Find where the given text appears and provide that cell's center as [x, y] coordinate. 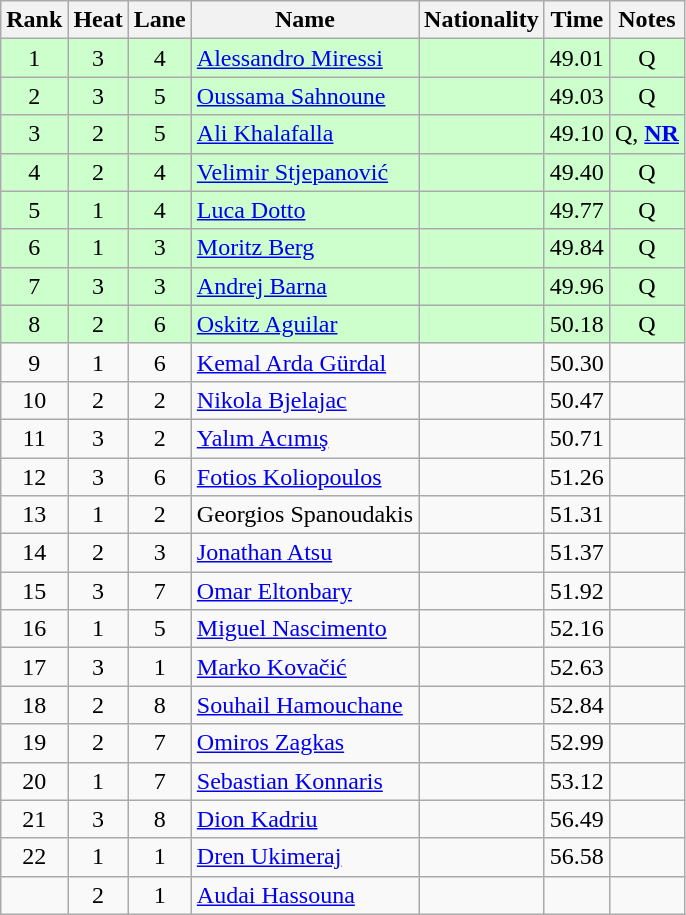
20 [34, 781]
Marko Kovačić [304, 667]
13 [34, 515]
49.84 [576, 248]
Dren Ukimeraj [304, 857]
14 [34, 553]
50.30 [576, 362]
15 [34, 591]
49.10 [576, 134]
Name [304, 20]
10 [34, 400]
Omiros Zagkas [304, 743]
Audai Hassouna [304, 895]
Alessandro Miressi [304, 58]
53.12 [576, 781]
49.03 [576, 96]
Lane [160, 20]
50.18 [576, 324]
Miguel Nascimento [304, 629]
Fotios Koliopoulos [304, 477]
52.99 [576, 743]
16 [34, 629]
Notes [646, 20]
Souhail Hamouchane [304, 705]
50.47 [576, 400]
49.96 [576, 286]
19 [34, 743]
22 [34, 857]
50.71 [576, 438]
Oussama Sahnoune [304, 96]
17 [34, 667]
Rank [34, 20]
Time [576, 20]
Moritz Berg [304, 248]
49.40 [576, 172]
51.37 [576, 553]
21 [34, 819]
Dion Kadriu [304, 819]
Luca Dotto [304, 210]
Yalım Acımış [304, 438]
Nikola Bjelajac [304, 400]
Nationality [482, 20]
Ali Khalafalla [304, 134]
Heat [98, 20]
Omar Eltonbary [304, 591]
Andrej Barna [304, 286]
11 [34, 438]
52.16 [576, 629]
51.26 [576, 477]
9 [34, 362]
Kemal Arda Gürdal [304, 362]
52.84 [576, 705]
52.63 [576, 667]
56.49 [576, 819]
Jonathan Atsu [304, 553]
Sebastian Konnaris [304, 781]
56.58 [576, 857]
Georgios Spanoudakis [304, 515]
51.31 [576, 515]
Q, NR [646, 134]
18 [34, 705]
Oskitz Aguilar [304, 324]
Velimir Stjepanović [304, 172]
49.01 [576, 58]
12 [34, 477]
51.92 [576, 591]
49.77 [576, 210]
